Capture the cell that displays the provided text and extract its [x, y] central coordinate. 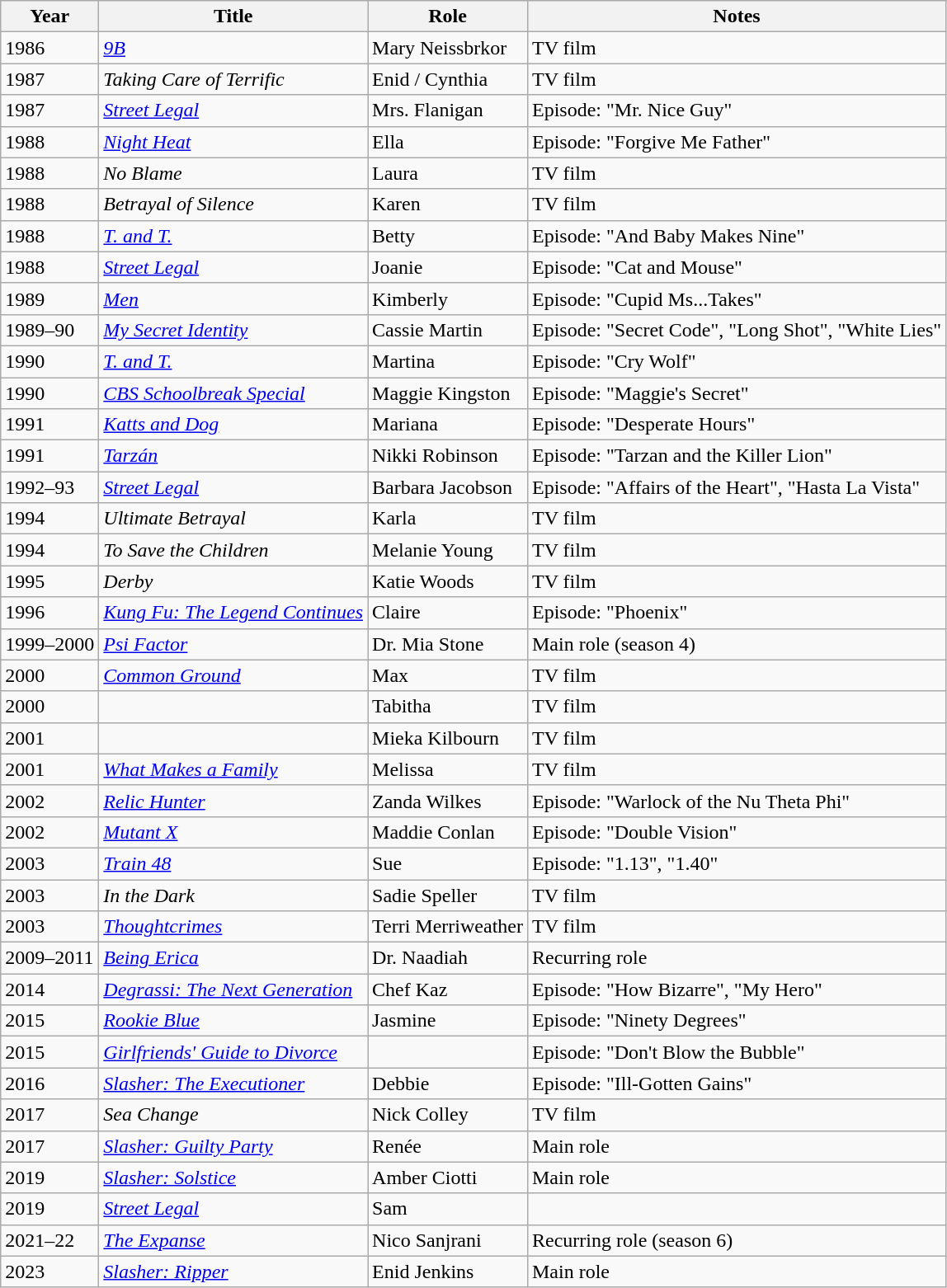
Sadie Speller [448, 895]
Psi Factor [233, 644]
Betty [448, 236]
Episode: "Tarzan and the Killer Lion" [736, 456]
Role [448, 16]
Tabitha [448, 707]
What Makes a Family [233, 769]
Max [448, 675]
Enid / Cynthia [448, 79]
2023 [49, 1272]
Maggie Kingston [448, 393]
Melanie Young [448, 550]
Ella [448, 142]
The Expanse [233, 1240]
Nick Colley [448, 1115]
Terri Merriweather [448, 927]
Episode: "Forgive Me Father" [736, 142]
Episode: "Mr. Nice Guy" [736, 110]
Chef Kaz [448, 990]
Karla [448, 519]
Girlfriends' Guide to Divorce [233, 1052]
2016 [49, 1084]
2009–2011 [49, 958]
Tarzán [233, 456]
Sue [448, 863]
Degrassi: The Next Generation [233, 990]
Episode: "Affairs of the Heart", "Hasta La Vista" [736, 487]
Barbara Jacobson [448, 487]
Title [233, 16]
Episode: "Warlock of the Nu Theta Phi" [736, 801]
In the Dark [233, 895]
Zanda Wilkes [448, 801]
Notes [736, 16]
Thoughtcrimes [233, 927]
Joanie [448, 267]
Relic Hunter [233, 801]
Martina [448, 361]
Karen [448, 204]
Episode: "1.13", "1.40" [736, 863]
Slasher: Guilty Party [233, 1146]
Recurring role [736, 958]
No Blame [233, 173]
9B [233, 48]
Sam [448, 1209]
Slasher: Solstice [233, 1178]
Episode: "Ninety Degrees" [736, 1021]
Episode: "Cat and Mouse" [736, 267]
1989 [49, 298]
Episode: "Cry Wolf" [736, 361]
Laura [448, 173]
To Save the Children [233, 550]
CBS Schoolbreak Special [233, 393]
1992–93 [49, 487]
Derby [233, 581]
Katie Woods [448, 581]
Taking Care of Terrific [233, 79]
Episode: "Cupid Ms...Takes" [736, 298]
Dr. Mia Stone [448, 644]
2014 [49, 990]
1995 [49, 581]
Betrayal of Silence [233, 204]
Sea Change [233, 1115]
Renée [448, 1146]
Maddie Conlan [448, 832]
Episode: "Secret Code", "Long Shot", "White Lies" [736, 330]
Cassie Martin [448, 330]
Claire [448, 613]
1999–2000 [49, 644]
Episode: "Ill-Gotten Gains" [736, 1084]
Amber Ciotti [448, 1178]
2021–22 [49, 1240]
Episode: "Double Vision" [736, 832]
Dr. Naadiah [448, 958]
Mary Neissbrkor [448, 48]
Men [233, 298]
Common Ground [233, 675]
Mutant X [233, 832]
Nikki Robinson [448, 456]
Enid Jenkins [448, 1272]
Year [49, 16]
Jasmine [448, 1021]
Episode: "Phoenix" [736, 613]
Main role (season 4) [736, 644]
1996 [49, 613]
Kung Fu: The Legend Continues [233, 613]
Being Erica [233, 958]
Nico Sanjrani [448, 1240]
Kimberly [448, 298]
My Secret Identity [233, 330]
Mieka Kilbourn [448, 738]
Melissa [448, 769]
Night Heat [233, 142]
1986 [49, 48]
Slasher: Ripper [233, 1272]
Ultimate Betrayal [233, 519]
Mrs. Flanigan [448, 110]
Debbie [448, 1084]
Recurring role (season 6) [736, 1240]
Train 48 [233, 863]
Episode: "Don't Blow the Bubble" [736, 1052]
Episode: "Maggie's Secret" [736, 393]
Episode: "Desperate Hours" [736, 425]
1989–90 [49, 330]
Episode: "How Bizarre", "My Hero" [736, 990]
Episode: "And Baby Makes Nine" [736, 236]
Rookie Blue [233, 1021]
Slasher: The Executioner [233, 1084]
Katts and Dog [233, 425]
Mariana [448, 425]
